Identify which cell holds the provided text, then report its (x, y) central coordinate. 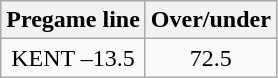
KENT –13.5 (74, 58)
Over/under (210, 20)
Pregame line (74, 20)
72.5 (210, 58)
